Return [x, y] of the center of cell containing provided text 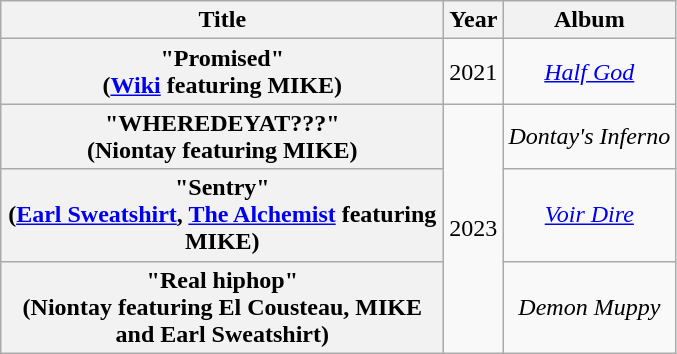
"Promised"(Wiki featuring MIKE) [222, 72]
Dontay's Inferno [590, 136]
Demon Muppy [590, 307]
Voir Dire [590, 215]
2023 [474, 228]
"WHEREDEYAT???"(Niontay featuring MIKE) [222, 136]
Album [590, 20]
Title [222, 20]
2021 [474, 72]
Year [474, 20]
"Real hiphop"(Niontay featuring El Cousteau, MIKE and Earl Sweatshirt) [222, 307]
"Sentry"(Earl Sweatshirt, The Alchemist featuring MIKE) [222, 215]
Half God [590, 72]
